For the text-containing cell, return its midpoint in [X, Y] coordinate format. 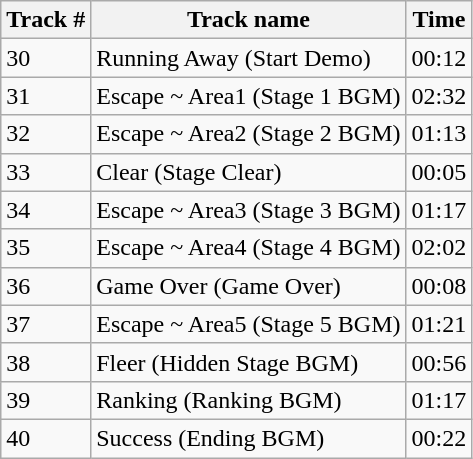
00:56 [439, 362]
Success (Ending BGM) [248, 438]
00:05 [439, 172]
34 [46, 210]
32 [46, 134]
36 [46, 286]
02:02 [439, 248]
Escape ~ Area4 (Stage 4 BGM) [248, 248]
01:21 [439, 324]
39 [46, 400]
Ranking (Ranking BGM) [248, 400]
00:12 [439, 58]
Time [439, 20]
Escape ~ Area5 (Stage 5 BGM) [248, 324]
Track name [248, 20]
31 [46, 96]
35 [46, 248]
Escape ~ Area3 (Stage 3 BGM) [248, 210]
Escape ~ Area2 (Stage 2 BGM) [248, 134]
38 [46, 362]
01:13 [439, 134]
Track # [46, 20]
30 [46, 58]
37 [46, 324]
02:32 [439, 96]
Escape ~ Area1 (Stage 1 BGM) [248, 96]
Clear (Stage Clear) [248, 172]
Fleer (Hidden Stage BGM) [248, 362]
00:22 [439, 438]
Game Over (Game Over) [248, 286]
00:08 [439, 286]
33 [46, 172]
Running Away (Start Demo) [248, 58]
40 [46, 438]
